Return [x, y] of the center of cell containing provided text 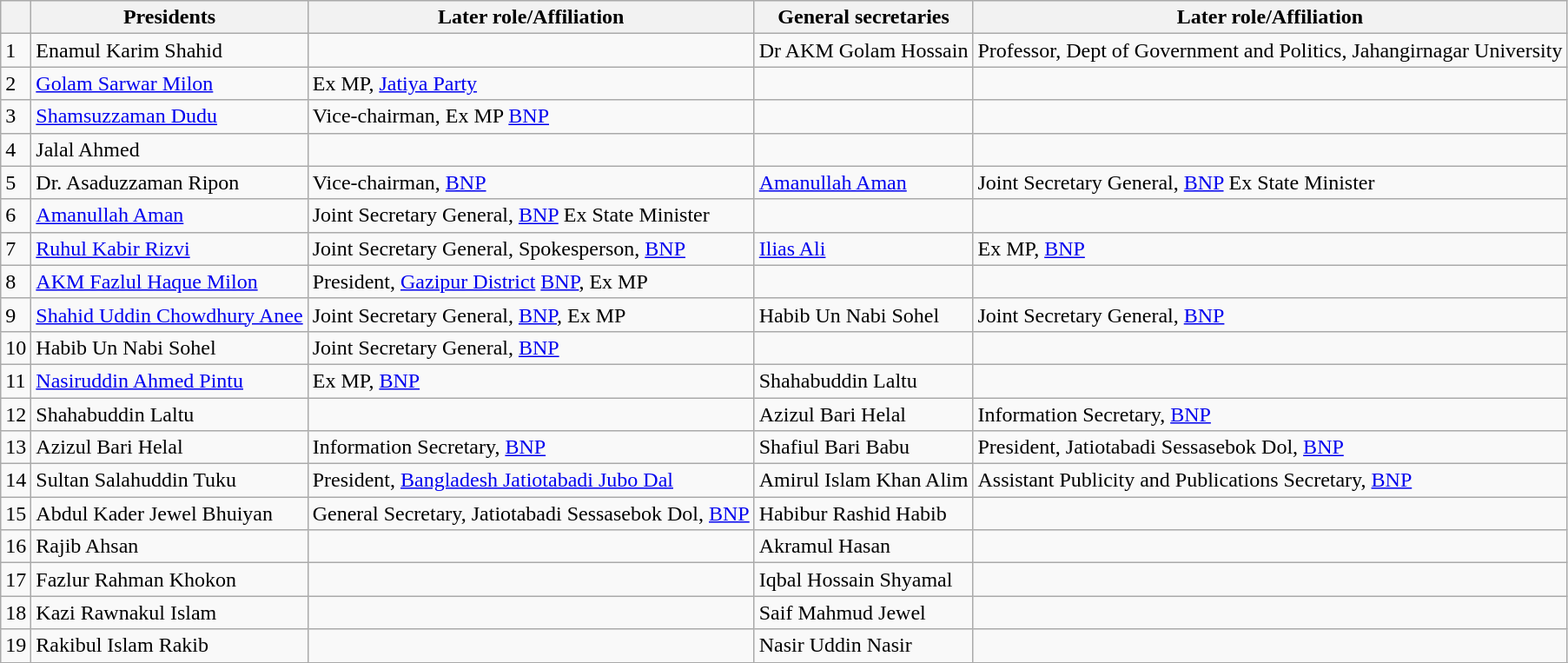
Assistant Publicity and Publications Secretary, BNP [1270, 481]
Rajib Ahsan [169, 547]
Vice-chairman, Ex MP BNP [531, 116]
17 [16, 580]
Iqbal Hossain Shyamal [863, 580]
12 [16, 414]
Presidents [169, 17]
Rakibul Islam Rakib [169, 646]
5 [16, 182]
Abdul Kader Jewel Bhuiyan [169, 514]
General Secretary, Jatiotabadi Sessasebok Dol, BNP [531, 514]
Nasiruddin Ahmed Pintu [169, 381]
Habibur Rashid Habib [863, 514]
19 [16, 646]
Professor, Dept of Government and Politics, Jahangirnagar University [1270, 50]
Nasir Uddin Nasir [863, 646]
Sultan Salahuddin Tuku [169, 481]
Enamul Karim Shahid [169, 50]
Amirul Islam Khan Alim [863, 481]
President, Bangladesh Jatiotabadi Jubo Dal [531, 481]
Akramul Hasan [863, 547]
Shafiul Bari Babu [863, 448]
Saif Mahmud Jewel [863, 613]
6 [16, 215]
Ruhul Kabir Rizvi [169, 249]
18 [16, 613]
Dr. Asaduzzaman Ripon [169, 182]
Ilias Ali [863, 249]
President, Jatiotabadi Sessasebok Dol, BNP [1270, 448]
Fazlur Rahman Khokon [169, 580]
Shamsuzzaman Dudu [169, 116]
15 [16, 514]
General secretaries [863, 17]
1 [16, 50]
Dr AKM Golam Hossain [863, 50]
Golam Sarwar Milon [169, 83]
11 [16, 381]
Joint Secretary General, BNP, Ex MP [531, 315]
13 [16, 448]
7 [16, 249]
Shahid Uddin Chowdhury Anee [169, 315]
10 [16, 348]
President, Gazipur District BNP, Ex MP [531, 282]
14 [16, 481]
3 [16, 116]
Kazi Rawnakul Islam [169, 613]
AKM Fazlul Haque Milon [169, 282]
8 [16, 282]
Joint Secretary General, Spokesperson, BNP [531, 249]
4 [16, 149]
Jalal Ahmed [169, 149]
Vice-chairman, BNP [531, 182]
Ex MP, Jatiya Party [531, 83]
16 [16, 547]
2 [16, 83]
9 [16, 315]
